For the text-containing cell, return its midpoint in (X, Y) coordinate format. 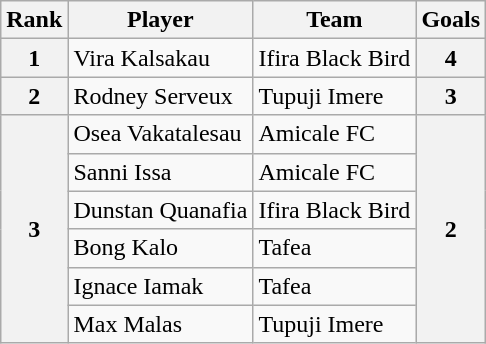
1 (34, 58)
Team (334, 20)
Sanni Issa (160, 172)
Bong Kalo (160, 248)
Ignace Iamak (160, 286)
Rank (34, 20)
Rodney Serveux (160, 96)
Player (160, 20)
Goals (451, 20)
Dunstan Quanafia (160, 210)
Osea Vakatalesau (160, 134)
Max Malas (160, 324)
Vira Kalsakau (160, 58)
4 (451, 58)
